Determine the (X, Y) coordinate at the center of the cell enclosing the given text.  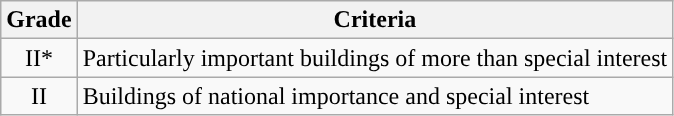
II* (39, 58)
II (39, 96)
Particularly important buildings of more than special interest (375, 58)
Grade (39, 20)
Criteria (375, 20)
Buildings of national importance and special interest (375, 96)
